From the cell containing the given text, extract its center point as [X, Y] coordinate. 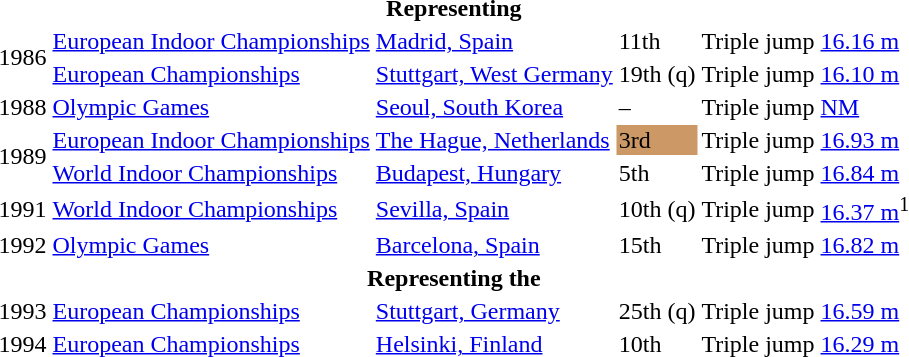
Sevilla, Spain [494, 209]
15th [657, 245]
11th [657, 41]
– [657, 107]
Stuttgart, Germany [494, 311]
Barcelona, Spain [494, 245]
Seoul, South Korea [494, 107]
Madrid, Spain [494, 41]
19th (q) [657, 74]
10th (q) [657, 209]
25th (q) [657, 311]
3rd [657, 140]
Stuttgart, West Germany [494, 74]
The Hague, Netherlands [494, 140]
Budapest, Hungary [494, 173]
5th [657, 173]
